Search for the cell housing the specified text and yield its [x, y] center coordinate. 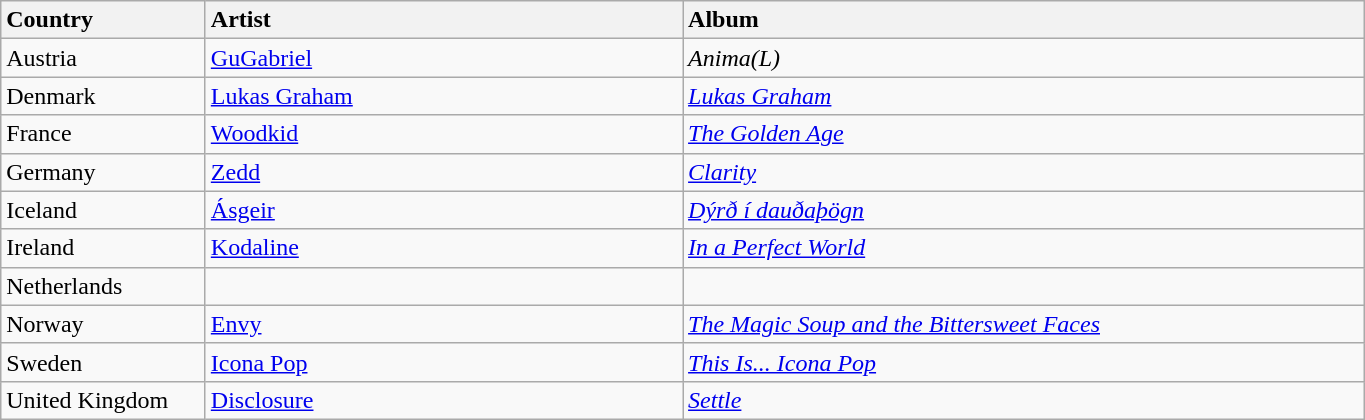
Kodaline [444, 248]
GuGabriel [444, 58]
Sweden [104, 362]
Settle [1024, 400]
Denmark [104, 96]
Dýrð í dauðaþögn [1024, 210]
This Is... Icona Pop [1024, 362]
Icona Pop [444, 362]
United Kingdom [104, 400]
Ireland [104, 248]
Germany [104, 172]
Disclosure [444, 400]
Austria [104, 58]
The Magic Soup and the Bittersweet Faces [1024, 324]
Album [1024, 20]
France [104, 134]
Clarity [1024, 172]
Country [104, 20]
Netherlands [104, 286]
Zedd [444, 172]
Envy [444, 324]
Anima(L) [1024, 58]
In a Perfect World [1024, 248]
Woodkid [444, 134]
The Golden Age [1024, 134]
Iceland [104, 210]
Ásgeir [444, 210]
Norway [104, 324]
Artist [444, 20]
